Return the [X, Y] coordinate for the center point of the cell that contains the specified text.  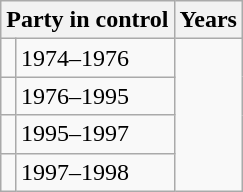
Years [208, 20]
Party in control [88, 20]
1995–1997 [94, 134]
1976–1995 [94, 96]
1997–1998 [94, 172]
1974–1976 [94, 58]
